Detect which cell encompasses the target text, then output its (x, y) center coordinate. 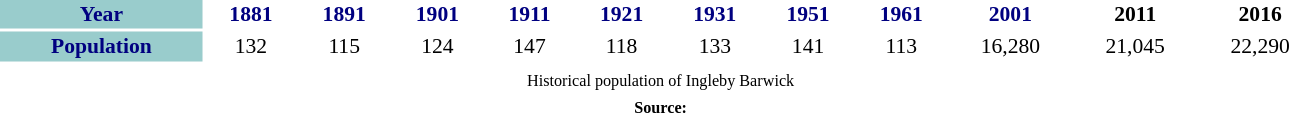
115 (344, 46)
1931 (715, 14)
1881 (251, 14)
118 (621, 46)
2001 (1010, 14)
1921 (621, 14)
2011 (1135, 14)
132 (251, 46)
1891 (344, 14)
16,280 (1010, 46)
141 (808, 46)
Year (102, 14)
1961 (901, 14)
Population (102, 46)
1901 (437, 14)
21,045 (1135, 46)
1911 (530, 14)
147 (530, 46)
124 (437, 46)
113 (901, 46)
133 (715, 46)
1951 (808, 14)
